Return the [x, y] coordinate for the center point of the cell that contains the specified text.  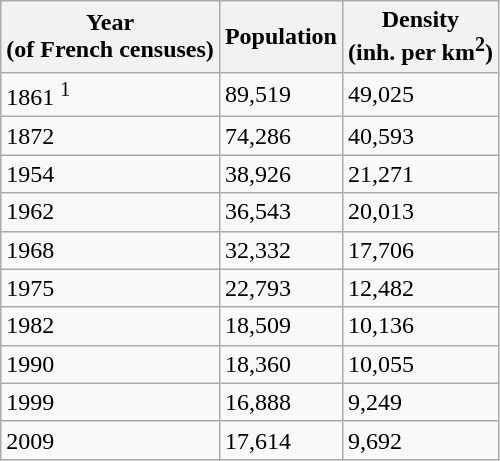
17,706 [420, 250]
10,136 [420, 326]
22,793 [280, 288]
32,332 [280, 250]
36,543 [280, 212]
17,614 [280, 440]
1872 [110, 136]
21,271 [420, 174]
2009 [110, 440]
9,249 [420, 402]
1962 [110, 212]
20,013 [420, 212]
1861 1 [110, 94]
10,055 [420, 364]
18,509 [280, 326]
89,519 [280, 94]
Population [280, 37]
Year(of French censuses) [110, 37]
1999 [110, 402]
1982 [110, 326]
Density(inh. per km2) [420, 37]
38,926 [280, 174]
16,888 [280, 402]
40,593 [420, 136]
74,286 [280, 136]
12,482 [420, 288]
1990 [110, 364]
49,025 [420, 94]
18,360 [280, 364]
1975 [110, 288]
1954 [110, 174]
1968 [110, 250]
9,692 [420, 440]
